For the text-containing cell, return its midpoint in [X, Y] coordinate format. 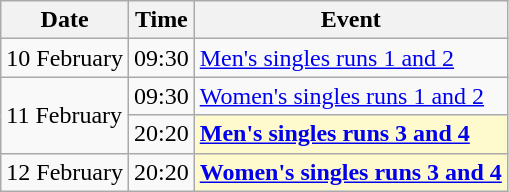
Date [65, 20]
10 February [65, 58]
Men's singles runs 3 and 4 [350, 134]
Event [350, 20]
Time [161, 20]
12 February [65, 172]
Women's singles runs 1 and 2 [350, 96]
Women's singles runs 3 and 4 [350, 172]
Men's singles runs 1 and 2 [350, 58]
11 February [65, 115]
